Find where the given text appears and provide that cell's center as (x, y) coordinate. 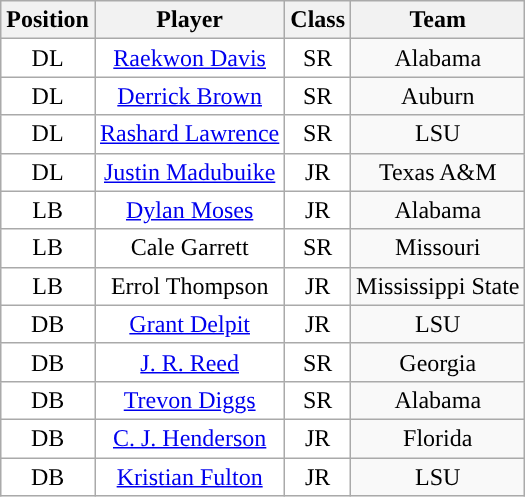
Auburn (438, 96)
Trevon Diggs (189, 400)
Missouri (438, 248)
C. J. Henderson (189, 438)
Rashard Lawrence (189, 134)
Kristian Fulton (189, 477)
Team (438, 20)
Cale Garrett (189, 248)
Justin Madubuike (189, 172)
Mississippi State (438, 286)
Georgia (438, 362)
Derrick Brown (189, 96)
Dylan Moses (189, 210)
Class (318, 20)
Florida (438, 438)
Errol Thompson (189, 286)
J. R. Reed (189, 362)
Texas A&M (438, 172)
Position (48, 20)
Player (189, 20)
Grant Delpit (189, 324)
Raekwon Davis (189, 58)
